Detect which cell encompasses the target text, then output its [x, y] center coordinate. 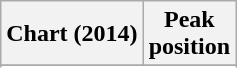
Chart (2014) [72, 34]
Peak position [189, 34]
